For the text-containing cell, return its midpoint in (X, Y) coordinate format. 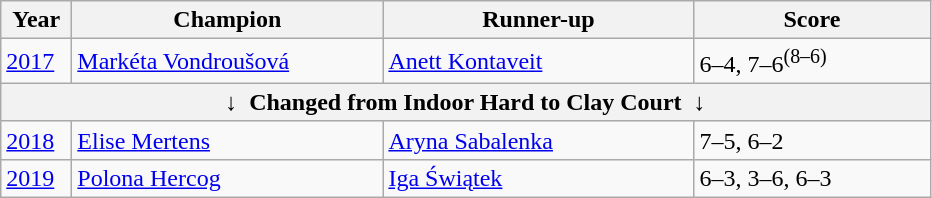
Polona Hercog (228, 178)
2018 (36, 140)
6–3, 3–6, 6–3 (812, 178)
7–5, 6–2 (812, 140)
Markéta Vondroušová (228, 62)
Year (36, 20)
Iga Świątek (538, 178)
Score (812, 20)
2019 (36, 178)
Anett Kontaveit (538, 62)
Elise Mertens (228, 140)
Aryna Sabalenka (538, 140)
Champion (228, 20)
2017 (36, 62)
↓ Changed from Indoor Hard to Clay Court ↓ (466, 102)
6–4, 7–6(8–6) (812, 62)
Runner-up (538, 20)
